Determine the [X, Y] coordinate at the center of the cell enclosing the given text.  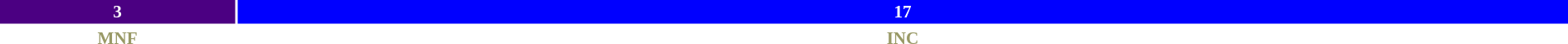
17 [903, 12]
3 [118, 12]
